From the cell containing the given text, extract its center point as [x, y] coordinate. 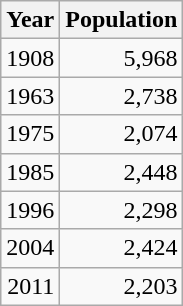
2,424 [122, 248]
2004 [30, 248]
1963 [30, 96]
1908 [30, 58]
2,298 [122, 210]
1996 [30, 210]
Year [30, 20]
2,448 [122, 172]
2,203 [122, 286]
2,738 [122, 96]
2,074 [122, 134]
2011 [30, 286]
Population [122, 20]
5,968 [122, 58]
1985 [30, 172]
1975 [30, 134]
